Pinpoint the cell where the given text exists, returning its (x, y) midpoint coordinate. 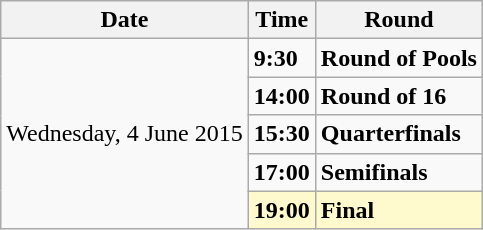
Time (282, 20)
19:00 (282, 210)
14:00 (282, 96)
Date (125, 20)
9:30 (282, 58)
17:00 (282, 172)
Quarterfinals (398, 134)
Round (398, 20)
Wednesday, 4 June 2015 (125, 134)
Final (398, 210)
Semifinals (398, 172)
Round of 16 (398, 96)
15:30 (282, 134)
Round of Pools (398, 58)
